Provide the (X, Y) coordinate of the cell's center where the given text is located.  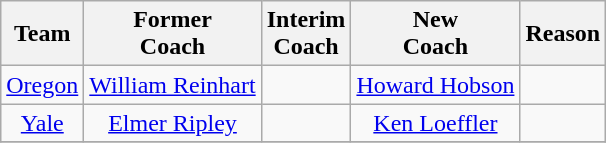
Ken Loeffler (436, 123)
FormerCoach (172, 34)
InterimCoach (306, 34)
William Reinhart (172, 85)
Elmer Ripley (172, 123)
Reason (563, 34)
Howard Hobson (436, 85)
Team (42, 34)
Yale (42, 123)
Oregon (42, 85)
NewCoach (436, 34)
